Search for the cell housing the specified text and yield its (x, y) center coordinate. 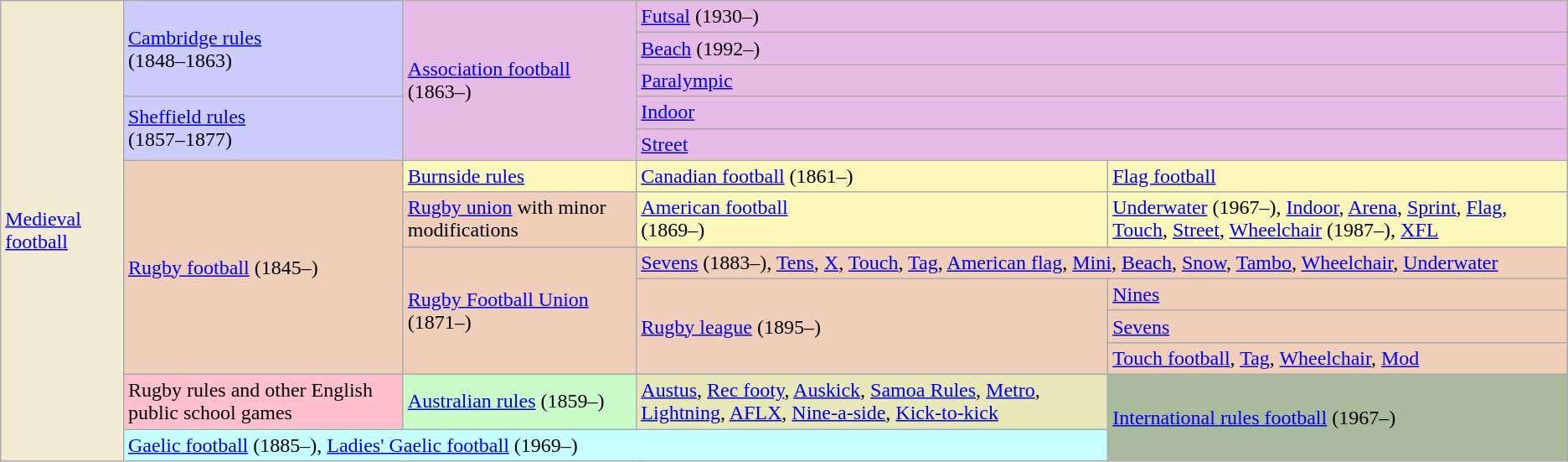
Beach (1992–) (1102, 49)
Futsal (1930–) (1102, 17)
Rugby football (1845–) (263, 267)
Sevens (1338, 326)
American football(1869–) (873, 220)
Street (1102, 144)
Rugby rules and other English public school games (263, 401)
Rugby league (1895–) (873, 326)
Underwater (1967–), Indoor, Arena, Sprint, Flag, Touch, Street, Wheelchair (1987–), XFL (1338, 220)
Touch football, Tag, Wheelchair, Mod (1338, 358)
Canadian football (1861–) (873, 176)
Rugby union with minor modifications (519, 220)
Rugby Football Union (1871–) (519, 310)
Sheffield rules (1857–1877) (263, 128)
International rules football (1967–) (1338, 418)
Austus, Rec footy, Auskick, Samoa Rules, Metro, Lightning, AFLX, Nine-a-side, Kick-to-kick (873, 401)
Cambridge rules (1848–1863) (263, 49)
Indoor (1102, 112)
Gaelic football (1885–), Ladies' Gaelic football (1969–) (615, 445)
Paralympic (1102, 80)
Medieval football (62, 231)
Nines (1338, 294)
Sevens (1883–), Tens, X, Touch, Tag, American flag, Mini, Beach, Snow, Tambo, Wheelchair, Underwater (1102, 262)
Australian rules (1859–) (519, 401)
Flag football (1338, 176)
Burnside rules (519, 176)
Association football(1863–) (519, 80)
